Detect which cell encompasses the target text, then output its (X, Y) center coordinate. 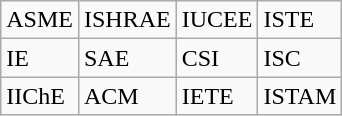
IETE (217, 96)
IUCEE (217, 20)
ISTAM (300, 96)
ACM (127, 96)
CSI (217, 58)
IIChE (40, 96)
ISHRAE (127, 20)
SAE (127, 58)
ISTE (300, 20)
IE (40, 58)
ISC (300, 58)
ASME (40, 20)
